Find where the given text appears and provide that cell's center as (X, Y) coordinate. 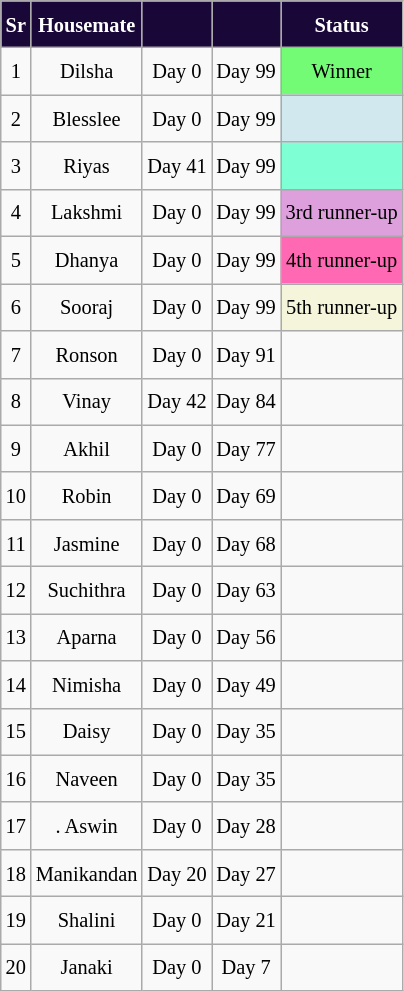
Jasmine (87, 542)
Nimisha (87, 684)
Day 84 (246, 402)
18 (16, 872)
19 (16, 920)
10 (16, 496)
6 (16, 306)
Aparna (87, 636)
14 (16, 684)
Sooraj (87, 306)
11 (16, 542)
Suchithra (87, 590)
13 (16, 636)
Janaki (87, 966)
2 (16, 118)
Vinay (87, 402)
Manikandan (87, 872)
7 (16, 354)
Housemate (87, 24)
Day 42 (176, 402)
Dhanya (87, 260)
Blesslee (87, 118)
Day 27 (246, 872)
16 (16, 778)
4th runner-up (342, 260)
8 (16, 402)
Winner (342, 72)
Day 49 (246, 684)
Day 63 (246, 590)
Day 56 (246, 636)
5 (16, 260)
Status (342, 24)
Riyas (87, 166)
9 (16, 448)
. Aswin (87, 826)
20 (16, 966)
Day 77 (246, 448)
4 (16, 212)
Daisy (87, 732)
Day 68 (246, 542)
1 (16, 72)
15 (16, 732)
Sr (16, 24)
Day 41 (176, 166)
Day 21 (246, 920)
Day 7 (246, 966)
5th runner-up (342, 306)
Day 91 (246, 354)
Day 20 (176, 872)
3rd runner-up (342, 212)
Akhil (87, 448)
Dilsha (87, 72)
Shalini (87, 920)
17 (16, 826)
Lakshmi (87, 212)
Ronson (87, 354)
Day 69 (246, 496)
12 (16, 590)
Robin (87, 496)
Naveen (87, 778)
Day 28 (246, 826)
3 (16, 166)
